Determine the [X, Y] coordinate at the center of the cell enclosing the given text.  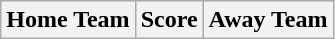
Score [169, 20]
Away Team [268, 20]
Home Team [68, 20]
